Detect which cell encompasses the target text, then output its [X, Y] center coordinate. 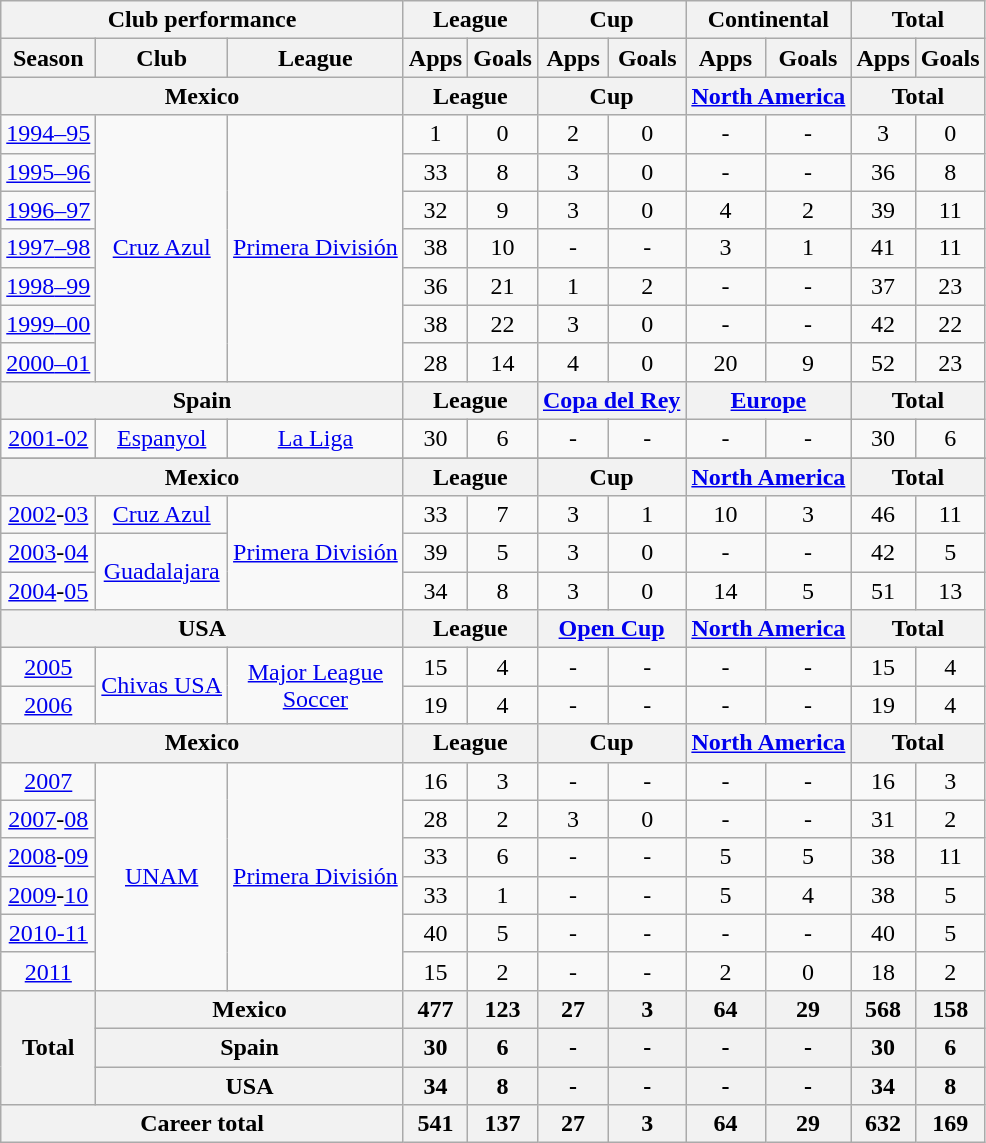
Guadalajara [162, 572]
2004-05 [48, 591]
632 [883, 1124]
Espanyol [162, 438]
32 [435, 210]
13 [950, 591]
1994–95 [48, 134]
568 [883, 1009]
2007-08 [48, 819]
477 [435, 1009]
20 [726, 362]
Club performance [202, 20]
Major LeagueSoccer [316, 686]
46 [883, 515]
51 [883, 591]
2010-11 [48, 933]
1997–98 [48, 248]
18 [883, 971]
2007 [48, 781]
158 [950, 1009]
2008-09 [48, 857]
2001-02 [48, 438]
Chivas USA [162, 686]
Club [162, 58]
2011 [48, 971]
Europe [768, 400]
2003-04 [48, 553]
Open Cup [611, 629]
123 [503, 1009]
1996–97 [48, 210]
31 [883, 819]
2006 [48, 705]
La Liga [316, 438]
2000–01 [48, 362]
52 [883, 362]
2005 [48, 667]
1995–96 [48, 172]
Copa del Rey [611, 400]
21 [503, 286]
2002-03 [48, 515]
1998–99 [48, 286]
Season [48, 58]
41 [883, 248]
Career total [202, 1124]
169 [950, 1124]
37 [883, 286]
1999–00 [48, 324]
Continental [768, 20]
7 [503, 515]
2009-10 [48, 895]
541 [435, 1124]
UNAM [162, 876]
137 [503, 1124]
